From the cell containing the given text, extract its center point as (X, Y) coordinate. 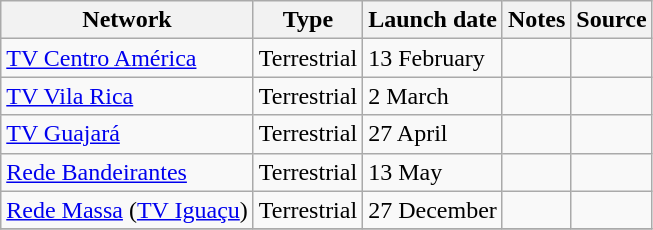
27 December (433, 210)
TV Guajará (128, 134)
TV Centro América (128, 58)
13 February (433, 58)
Notes (536, 20)
Rede Bandeirantes (128, 172)
Network (128, 20)
Type (308, 20)
2 March (433, 96)
13 May (433, 172)
27 April (433, 134)
Source (612, 20)
Launch date (433, 20)
TV Vila Rica (128, 96)
Rede Massa (TV Iguaçu) (128, 210)
